From the cell containing the given text, extract its center point as (x, y) coordinate. 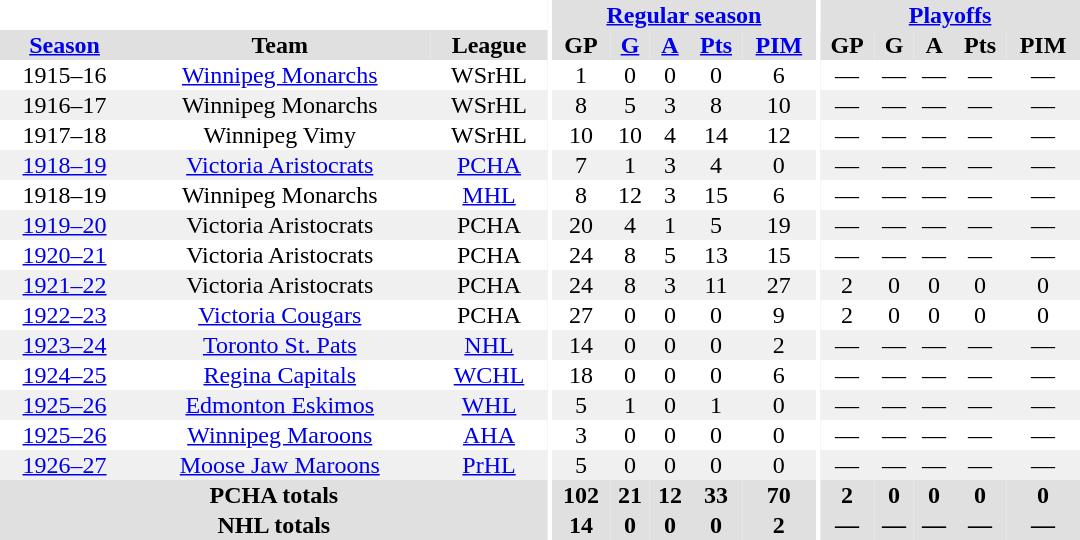
9 (779, 315)
70 (779, 495)
33 (716, 495)
1923–24 (64, 345)
18 (581, 375)
1920–21 (64, 255)
Toronto St. Pats (280, 345)
1922–23 (64, 315)
Winnipeg Maroons (280, 435)
1926–27 (64, 465)
AHA (488, 435)
Team (280, 45)
Victoria Cougars (280, 315)
1924–25 (64, 375)
Winnipeg Vimy (280, 135)
19 (779, 225)
1919–20 (64, 225)
WCHL (488, 375)
League (488, 45)
1916–17 (64, 105)
102 (581, 495)
NHL totals (274, 525)
21 (630, 495)
1917–18 (64, 135)
Moose Jaw Maroons (280, 465)
20 (581, 225)
11 (716, 285)
1915–16 (64, 75)
WHL (488, 405)
Season (64, 45)
Regular season (684, 15)
Edmonton Eskimos (280, 405)
NHL (488, 345)
Playoffs (950, 15)
Regina Capitals (280, 375)
PCHA totals (274, 495)
MHL (488, 195)
1921–22 (64, 285)
7 (581, 165)
13 (716, 255)
PrHL (488, 465)
